Locate the cell with the specified text and output its [x, y] center coordinate. 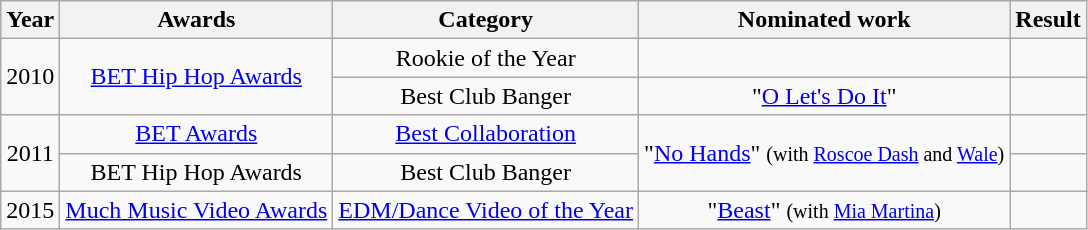
EDM/Dance Video of the Year [486, 210]
Best Collaboration [486, 134]
2011 [30, 153]
Category [486, 20]
"O Let's Do It" [824, 96]
"No Hands" (with Roscoe Dash and Wale) [824, 153]
BET Awards [196, 134]
2010 [30, 77]
2015 [30, 210]
Rookie of the Year [486, 58]
Awards [196, 20]
Year [30, 20]
Much Music Video Awards [196, 210]
Result [1048, 20]
"Beast" (with Mia Martina) [824, 210]
Nominated work [824, 20]
